Find where the given text appears and provide that cell's center as (X, Y) coordinate. 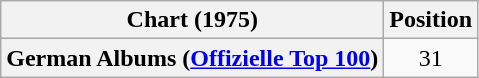
Position (431, 20)
Chart (1975) (192, 20)
German Albums (Offizielle Top 100) (192, 58)
31 (431, 58)
